Provide the [X, Y] coordinate of the cell's center where the given text is located.  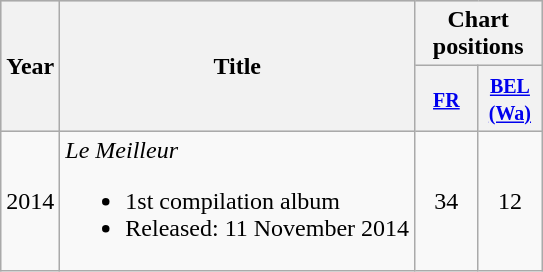
2014 [30, 201]
34 [447, 201]
Chart positions [478, 34]
Le Meilleur1st compilation albumReleased: 11 November 2014 [238, 201]
Title [238, 66]
BEL (Wa) [510, 98]
FR [447, 98]
Year [30, 66]
12 [510, 201]
